Capture the cell that displays the provided text and extract its [x, y] central coordinate. 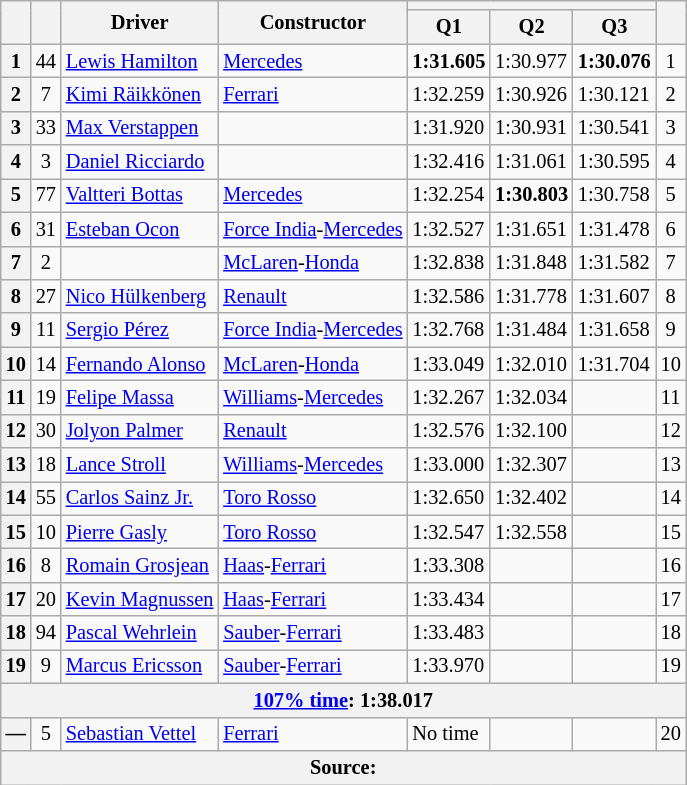
1:30.595 [614, 162]
Max Verstappen [140, 128]
1:32.838 [448, 263]
55 [46, 498]
1:30.758 [614, 195]
1:31.848 [532, 263]
1:30.977 [532, 61]
1:31.478 [614, 229]
Marcus Ericsson [140, 666]
1:30.926 [532, 94]
Sebastian Vettel [140, 734]
1:30.541 [614, 128]
1:30.803 [532, 195]
1:32.547 [448, 532]
1:31.920 [448, 128]
Lance Stroll [140, 465]
1:33.049 [448, 364]
Fernando Alonso [140, 364]
1:32.010 [532, 364]
1:31.484 [532, 330]
Q1 [448, 27]
1:33.000 [448, 465]
44 [46, 61]
1:33.970 [448, 666]
Esteban Ocon [140, 229]
1:32.768 [448, 330]
Source: [344, 767]
1:33.308 [448, 565]
Driver [140, 22]
No time [448, 734]
Lewis Hamilton [140, 61]
— [16, 734]
1:30.121 [614, 94]
94 [46, 633]
1:31.605 [448, 61]
1:32.416 [448, 162]
33 [46, 128]
1:31.658 [614, 330]
Pierre Gasly [140, 532]
1:32.576 [448, 431]
Q2 [532, 27]
1:31.651 [532, 229]
Valtteri Bottas [140, 195]
107% time: 1:38.017 [344, 700]
Romain Grosjean [140, 565]
Pascal Wehrlein [140, 633]
1:32.034 [532, 397]
1:31.582 [614, 263]
1:32.402 [532, 498]
1:32.558 [532, 532]
1:32.586 [448, 296]
Kimi Räikkönen [140, 94]
1:32.259 [448, 94]
Nico Hülkenberg [140, 296]
1:31.061 [532, 162]
1:33.483 [448, 633]
1:31.704 [614, 364]
1:30.076 [614, 61]
Constructor [312, 22]
77 [46, 195]
27 [46, 296]
Carlos Sainz Jr. [140, 498]
1:31.607 [614, 296]
1:33.434 [448, 599]
Sergio Pérez [140, 330]
Felipe Massa [140, 397]
1:32.254 [448, 195]
1:32.100 [532, 431]
Kevin Magnussen [140, 599]
Jolyon Palmer [140, 431]
31 [46, 229]
1:32.267 [448, 397]
Daniel Ricciardo [140, 162]
1:30.931 [532, 128]
1:31.778 [532, 296]
1:32.650 [448, 498]
1:32.527 [448, 229]
1:32.307 [532, 465]
Q3 [614, 27]
30 [46, 431]
